Return the (X, Y) coordinate for the center point of the cell that contains the specified text.  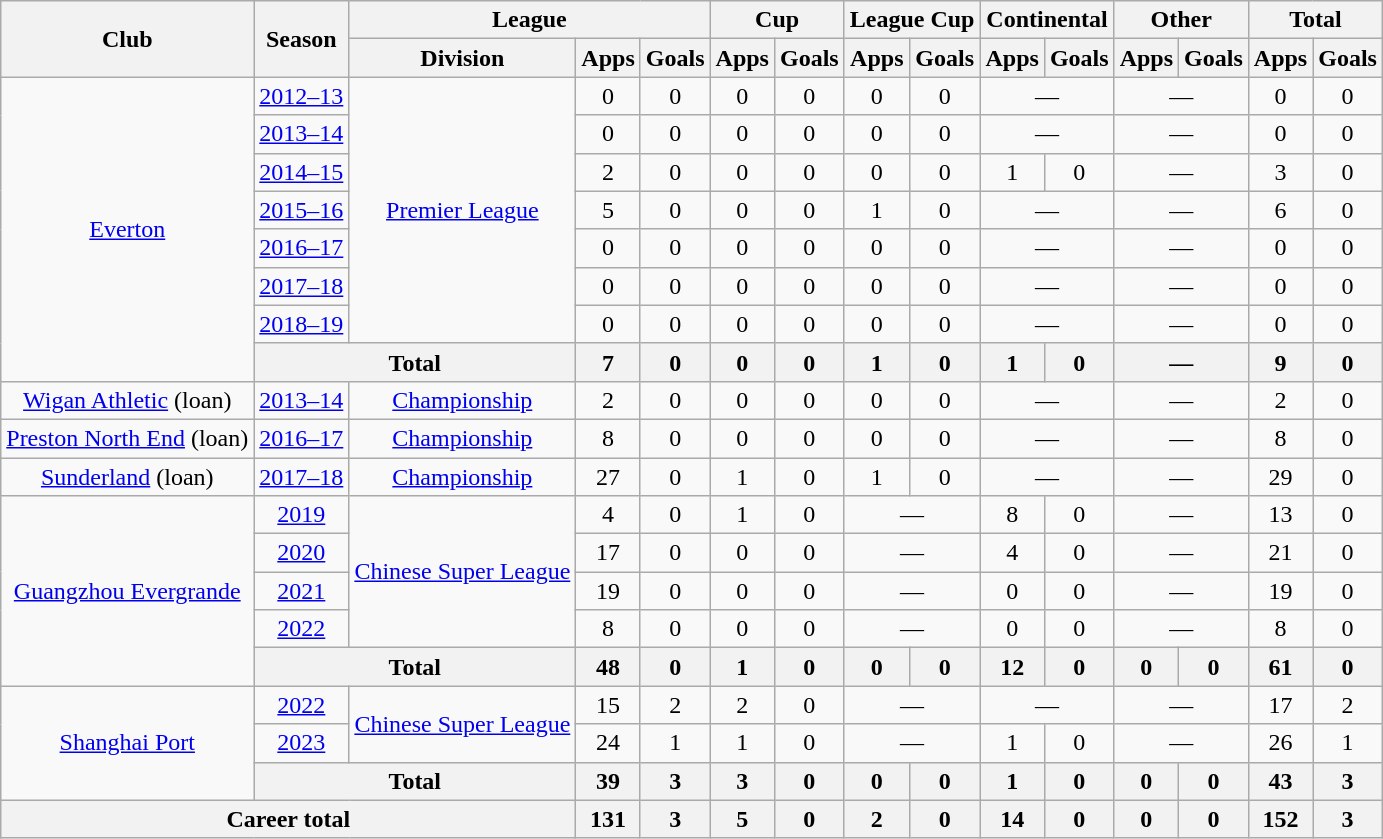
League (530, 20)
2020 (302, 553)
Other (1181, 20)
2012–13 (302, 96)
21 (1280, 553)
152 (1280, 819)
6 (1280, 210)
Career total (288, 819)
Wigan Athletic (loan) (128, 400)
26 (1280, 743)
13 (1280, 515)
27 (608, 477)
2014–15 (302, 172)
48 (608, 667)
Guangzhou Evergrande (128, 591)
Season (302, 39)
131 (608, 819)
29 (1280, 477)
9 (1280, 362)
Cup (777, 20)
Shanghai Port (128, 743)
Preston North End (loan) (128, 438)
2018–19 (302, 324)
7 (608, 362)
14 (1012, 819)
Division (462, 58)
Sunderland (loan) (128, 477)
2019 (302, 515)
61 (1280, 667)
2023 (302, 743)
Club (128, 39)
2015–16 (302, 210)
24 (608, 743)
Everton (128, 229)
2021 (302, 591)
39 (608, 781)
Premier League (462, 210)
43 (1280, 781)
League Cup (912, 20)
15 (608, 705)
12 (1012, 667)
Continental (1047, 20)
